Scan for the cell matching the given text and deliver its [X, Y] coordinate at center. 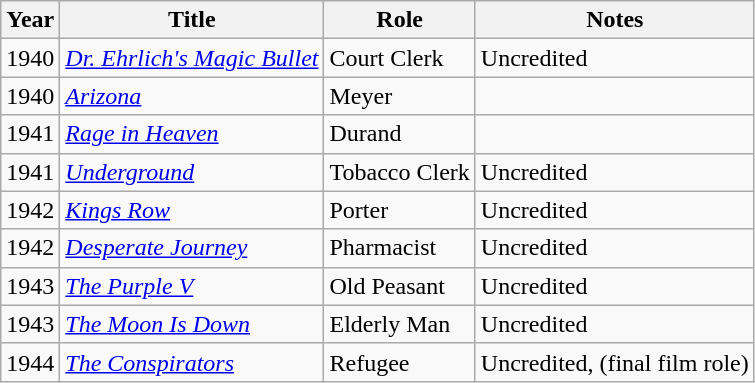
Tobacco Clerk [400, 172]
Porter [400, 210]
Notes [614, 20]
Elderly Man [400, 324]
Meyer [400, 96]
Uncredited, (final film role) [614, 362]
Pharmacist [400, 248]
Kings Row [192, 210]
Title [192, 20]
Role [400, 20]
Underground [192, 172]
The Purple V [192, 286]
Court Clerk [400, 58]
Arizona [192, 96]
The Moon Is Down [192, 324]
Rage in Heaven [192, 134]
Year [30, 20]
Durand [400, 134]
1944 [30, 362]
The Conspirators [192, 362]
Dr. Ehrlich's Magic Bullet [192, 58]
Desperate Journey [192, 248]
Old Peasant [400, 286]
Refugee [400, 362]
